Capture the cell that displays the provided text and extract its [X, Y] central coordinate. 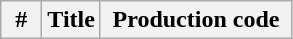
Title [72, 20]
Production code [196, 20]
# [22, 20]
